Locate the cell with the specified text and output its (x, y) center coordinate. 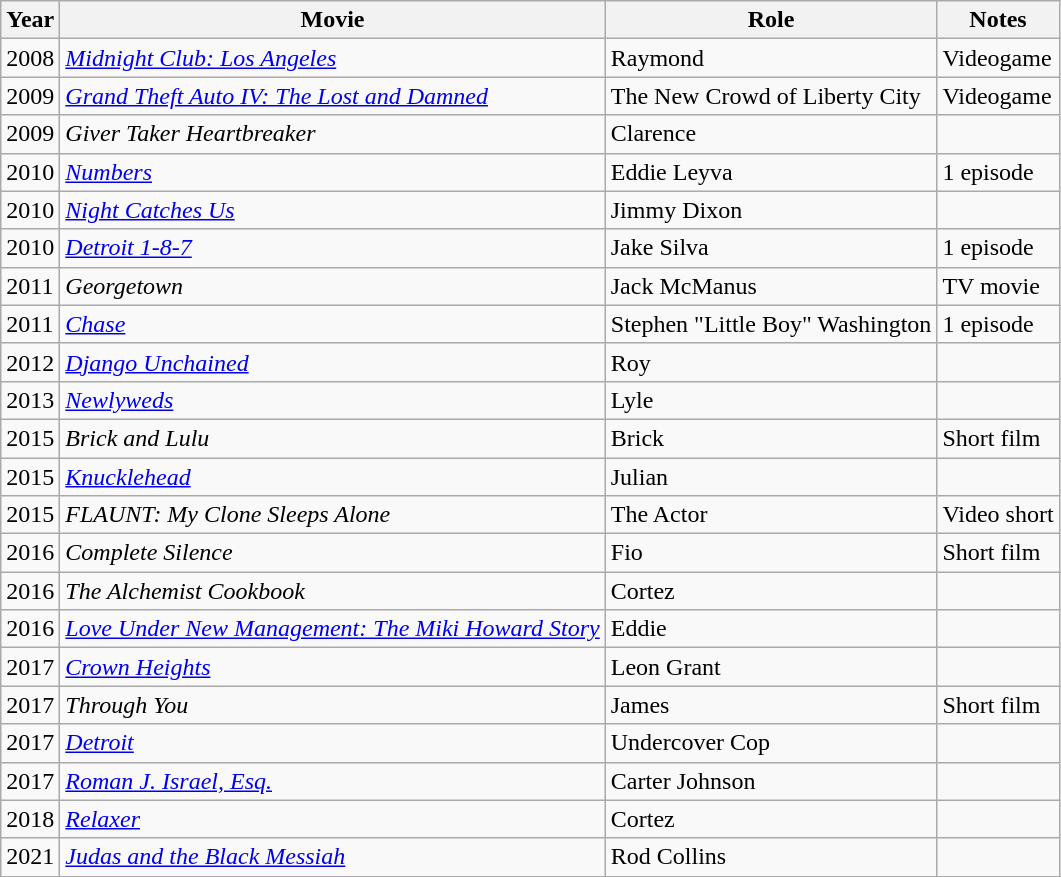
Role (771, 20)
Crown Heights (332, 667)
Chase (332, 324)
Jimmy Dixon (771, 210)
Raymond (771, 58)
Judas and the Black Messiah (332, 857)
Numbers (332, 172)
The Actor (771, 515)
Video short (998, 515)
Brick and Lulu (332, 438)
Stephen "Little Boy" Washington (771, 324)
Through You (332, 705)
Midnight Club: Los Angeles (332, 58)
The New Crowd of Liberty City (771, 96)
Relaxer (332, 819)
Georgetown (332, 286)
Detroit 1-8-7 (332, 248)
Brick (771, 438)
Jack McManus (771, 286)
2018 (30, 819)
Love Under New Management: The Miki Howard Story (332, 629)
2008 (30, 58)
Jake Silva (771, 248)
Django Unchained (332, 362)
Lyle (771, 400)
Night Catches Us (332, 210)
Rod Collins (771, 857)
Undercover Cop (771, 743)
2021 (30, 857)
Detroit (332, 743)
2012 (30, 362)
Carter Johnson (771, 781)
Grand Theft Auto IV: The Lost and Damned (332, 96)
Complete Silence (332, 553)
TV movie (998, 286)
Roman J. Israel, Esq. (332, 781)
James (771, 705)
Eddie Leyva (771, 172)
Notes (998, 20)
Knucklehead (332, 477)
Julian (771, 477)
Eddie (771, 629)
Leon Grant (771, 667)
Movie (332, 20)
Year (30, 20)
Fio (771, 553)
Clarence (771, 134)
Roy (771, 362)
FLAUNT: My Clone Sleeps Alone (332, 515)
Giver Taker Heartbreaker (332, 134)
Newlyweds (332, 400)
2013 (30, 400)
The Alchemist Cookbook (332, 591)
